Pinpoint the cell where the given text exists, returning its (X, Y) midpoint coordinate. 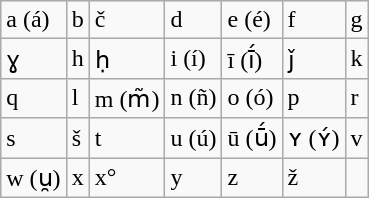
x (78, 178)
ǰ (314, 59)
t (127, 138)
l (78, 98)
č (127, 20)
š (78, 138)
h (78, 59)
a (á) (34, 20)
ɣ (34, 59)
ḥ (127, 59)
f (314, 20)
m (m̃) (127, 98)
x° (127, 178)
e (é) (252, 20)
q (34, 98)
g (356, 20)
n (ñ) (194, 98)
r (356, 98)
z (252, 178)
ž (314, 178)
s (34, 138)
y (194, 178)
d (194, 20)
ū (ū́) (252, 138)
p (314, 98)
u (ú) (194, 138)
i (í) (194, 59)
b (78, 20)
ʏ (ʏ́) (314, 138)
k (356, 59)
ī (ī́) (252, 59)
o (ó) (252, 98)
w (u̯) (34, 178)
v (356, 138)
